For the text-containing cell, return its midpoint in [X, Y] coordinate format. 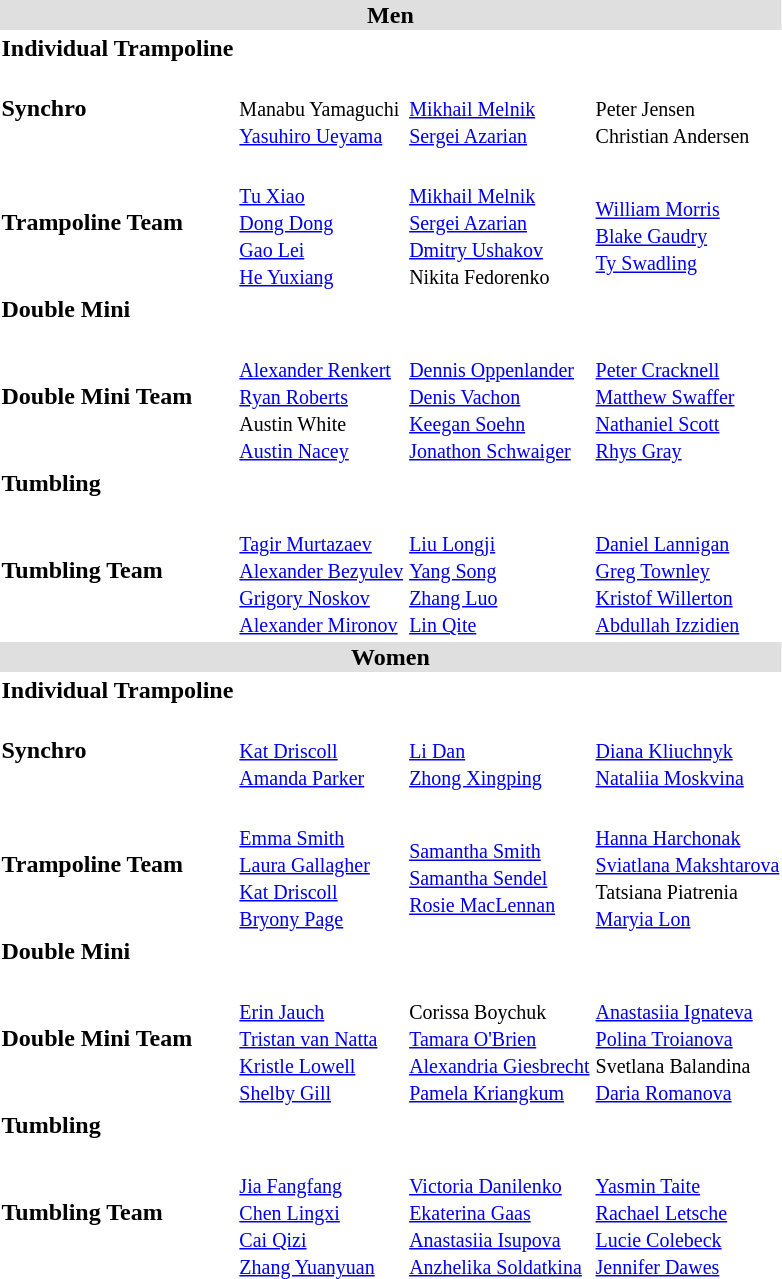
William MorrisBlake GaudryTy Swadling [688, 222]
Samantha SmithSamantha SendelRosie MacLennan [500, 864]
Emma SmithLaura GallagherKat DriscollBryony Page [322, 864]
Mikhail MelnikSergei AzarianDmitry UshakovNikita Fedorenko [500, 222]
Men [390, 15]
Alexander RenkertRyan RobertsAustin WhiteAustin Nacey [322, 396]
Peter JensenChristian Andersen [688, 108]
Dennis OppenlanderDenis VachonKeegan SoehnJonathon Schwaiger [500, 396]
Hanna HarchonakSviatlana MakshtarovaTatsiana PiatreniaMaryia Lon [688, 864]
Mikhail MelnikSergei Azarian [500, 108]
Tu XiaoDong DongGao LeiHe Yuxiang [322, 222]
Tumbling Team [118, 570]
Manabu YamaguchiYasuhiro Ueyama [322, 108]
Tagir MurtazaevAlexander BezyulevGrigory NoskovAlexander Mironov [322, 570]
Kat DriscollAmanda Parker [322, 750]
Liu LongjiYang SongZhang LuoLin Qite [500, 570]
Peter CracknellMatthew SwafferNathaniel ScottRhys Gray [688, 396]
Daniel LanniganGreg TownleyKristof WillertonAbdullah Izzidien [688, 570]
Li DanZhong Xingping [500, 750]
Erin JauchTristan van NattaKristle LowellShelby Gill [322, 1038]
Women [390, 657]
Corissa BoychukTamara O'BrienAlexandria GiesbrechtPamela Kriangkum [500, 1038]
Diana KliuchnykNataliia Moskvina [688, 750]
Anastasiia IgnatevaPolina TroianovaSvetlana BalandinaDaria Romanova [688, 1038]
